Return (x, y) of the center of cell containing provided text 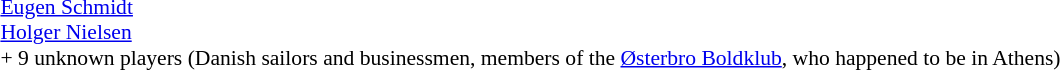
Holger Nielsen (530, 33)
